Return the (X, Y) coordinate for the center point of the cell that contains the specified text.  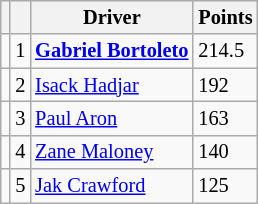
140 (225, 152)
192 (225, 85)
Isack Hadjar (112, 85)
214.5 (225, 51)
125 (225, 186)
2 (20, 85)
5 (20, 186)
Gabriel Bortoleto (112, 51)
Zane Maloney (112, 152)
Driver (112, 17)
1 (20, 51)
Jak Crawford (112, 186)
163 (225, 118)
4 (20, 152)
Points (225, 17)
3 (20, 118)
Paul Aron (112, 118)
